Return (x, y) of the center of cell containing provided text 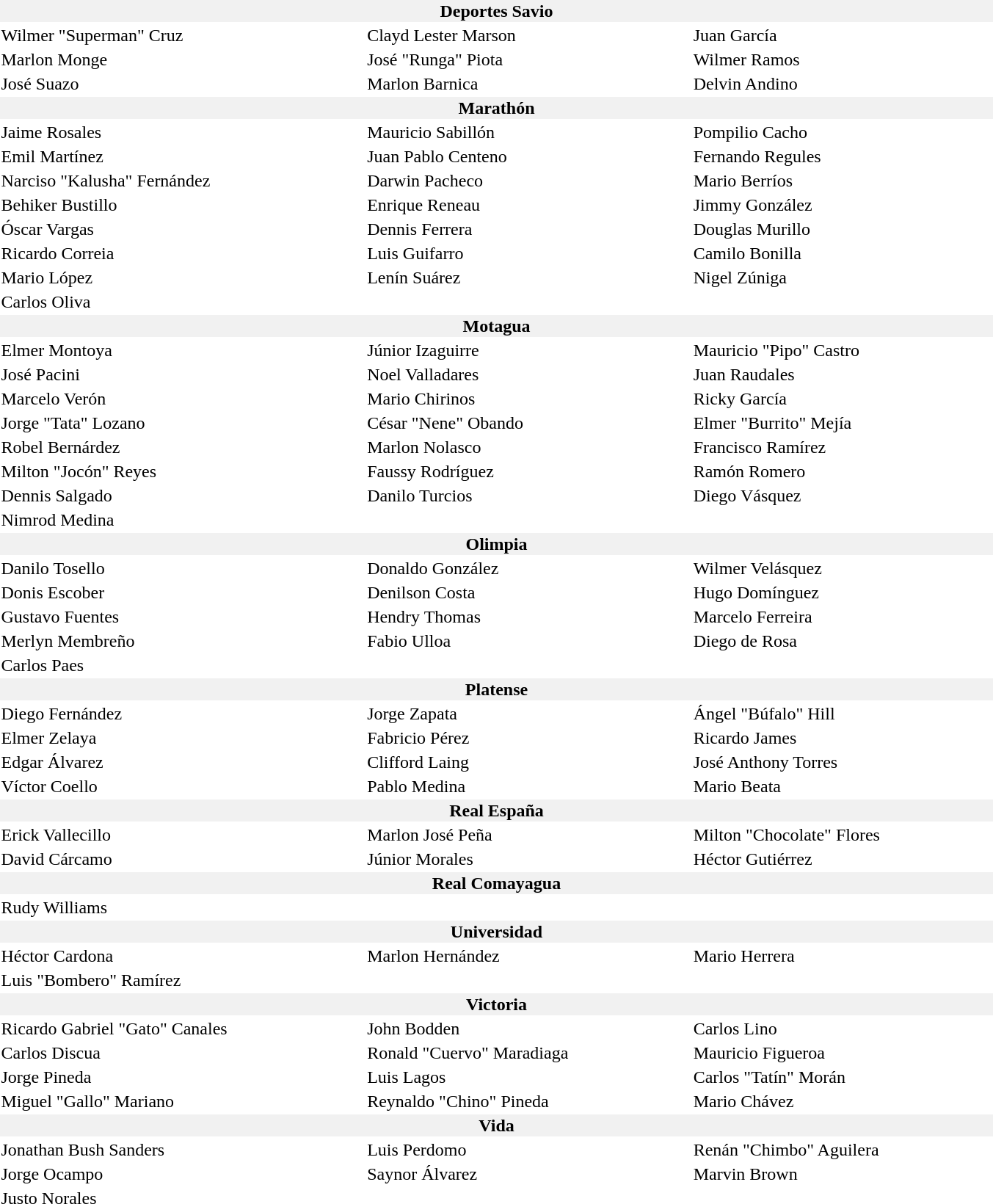
Marlon Hernández (528, 956)
Mario Herrera (843, 956)
Merlyn Membreño (182, 641)
Mario Beata (843, 786)
José Anthony Torres (843, 762)
Jaime Rosales (182, 132)
Júnior Izaguirre (528, 350)
Emil Martínez (182, 156)
Danilo Turcios (528, 496)
Milton "Chocolate" Flores (843, 835)
Clifford Laing (528, 762)
Diego Fernández (182, 714)
Luis Lagos (528, 1077)
Luis Guifarro (528, 253)
Fabricio Pérez (528, 738)
Francisco Ramírez (843, 447)
Delvin Andino (843, 84)
Pablo Medina (528, 786)
Jimmy González (843, 205)
Jorge Ocampo (182, 1174)
Erick Vallecillo (182, 835)
Wilmer "Superman" Cruz (182, 35)
César "Nene" Obando (528, 423)
Carlos "Tatín" Morán (843, 1077)
Saynor Álvarez (528, 1174)
Mario López (182, 278)
Marathón (496, 108)
Víctor Coello (182, 786)
Carlos Discua (182, 1053)
Universidad (496, 932)
Mario Berríos (843, 181)
Ricardo Gabriel "Gato" Canales (182, 1029)
Real España (496, 810)
Juan Raudales (843, 374)
Enrique Reneau (528, 205)
José "Runga" Piota (528, 59)
Héctor Gutiérrez (843, 859)
Motagua (496, 326)
Lenín Suárez (528, 278)
Elmer Montoya (182, 350)
Luis "Bombero" Ramírez (182, 980)
Fernando Regules (843, 156)
Hendry Thomas (528, 617)
Juan Pablo Centeno (528, 156)
Hugo Domínguez (843, 592)
Elmer Zelaya (182, 738)
Carlos Paes (182, 665)
Mario Chirinos (528, 399)
Behiker Bustillo (182, 205)
Platense (496, 689)
Miguel "Gallo" Mariano (182, 1101)
Óscar Vargas (182, 229)
Jorge "Tata" Lozano (182, 423)
Rudy Williams (182, 907)
Mauricio Figueroa (843, 1053)
Elmer "Burrito" Mejía (843, 423)
Deportes Savio (496, 11)
Diego de Rosa (843, 641)
Jorge Zapata (528, 714)
Nimrod Medina (182, 520)
John Bodden (528, 1029)
Ángel "Búfalo" Hill (843, 714)
Noel Valladares (528, 374)
Camilo Bonilla (843, 253)
Nigel Zúniga (843, 278)
Ricky García (843, 399)
Mauricio "Pipo" Castro (843, 350)
José Suazo (182, 84)
Narciso "Kalusha" Fernández (182, 181)
Robel Bernárdez (182, 447)
Vida (496, 1125)
Milton "Jocón" Reyes (182, 471)
Marvin Brown (843, 1174)
Wilmer Velásquez (843, 568)
Ramón Romero (843, 471)
Real Comayagua (496, 883)
Reynaldo "Chino" Pineda (528, 1101)
Fabio Ulloa (528, 641)
Luis Perdomo (528, 1150)
Edgar Álvarez (182, 762)
Jorge Pineda (182, 1077)
Carlos Lino (843, 1029)
Marlon Nolasco (528, 447)
Victoria (496, 1004)
Darwin Pacheco (528, 181)
Marlon José Peña (528, 835)
Clayd Lester Marson (528, 35)
Ricardo James (843, 738)
Renán "Chimbo" Aguilera (843, 1150)
Marlon Barnica (528, 84)
Faussy Rodríguez (528, 471)
José Pacini (182, 374)
Douglas Murillo (843, 229)
Danilo Tosello (182, 568)
Juan García (843, 35)
Mario Chávez (843, 1101)
Carlos Oliva (182, 302)
Marlon Monge (182, 59)
Dennis Salgado (182, 496)
Diego Vásquez (843, 496)
Jonathan Bush Sanders (182, 1150)
Marcelo Verón (182, 399)
Wilmer Ramos (843, 59)
Donaldo González (528, 568)
Donis Escober (182, 592)
Júnior Morales (528, 859)
Denilson Costa (528, 592)
Mauricio Sabillón (528, 132)
Ricardo Correia (182, 253)
Pompilio Cacho (843, 132)
Ronald "Cuervo" Maradiaga (528, 1053)
Marcelo Ferreira (843, 617)
Héctor Cardona (182, 956)
Dennis Ferrera (528, 229)
David Cárcamo (182, 859)
Olimpia (496, 544)
Gustavo Fuentes (182, 617)
